Scan for the cell matching the given text and deliver its (x, y) coordinate at center. 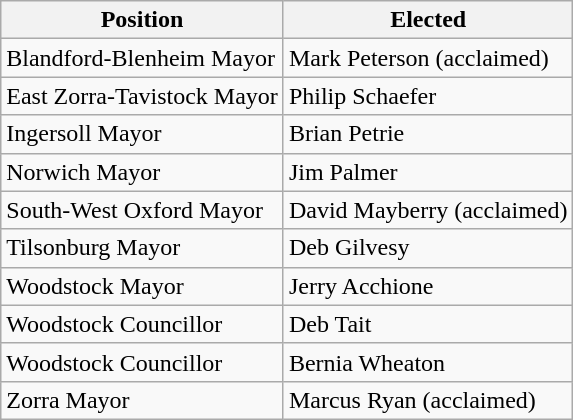
Blandford-Blenheim Mayor (142, 58)
Elected (428, 20)
Bernia Wheaton (428, 362)
Brian Petrie (428, 134)
Mark Peterson (acclaimed) (428, 58)
East Zorra-Tavistock Mayor (142, 96)
Ingersoll Mayor (142, 134)
Position (142, 20)
Philip Schaefer (428, 96)
Jim Palmer (428, 172)
Zorra Mayor (142, 400)
South-West Oxford Mayor (142, 210)
David Mayberry (acclaimed) (428, 210)
Deb Tait (428, 324)
Tilsonburg Mayor (142, 248)
Norwich Mayor (142, 172)
Marcus Ryan (acclaimed) (428, 400)
Deb Gilvesy (428, 248)
Woodstock Mayor (142, 286)
Jerry Acchione (428, 286)
